Detect which cell encompasses the target text, then output its [x, y] center coordinate. 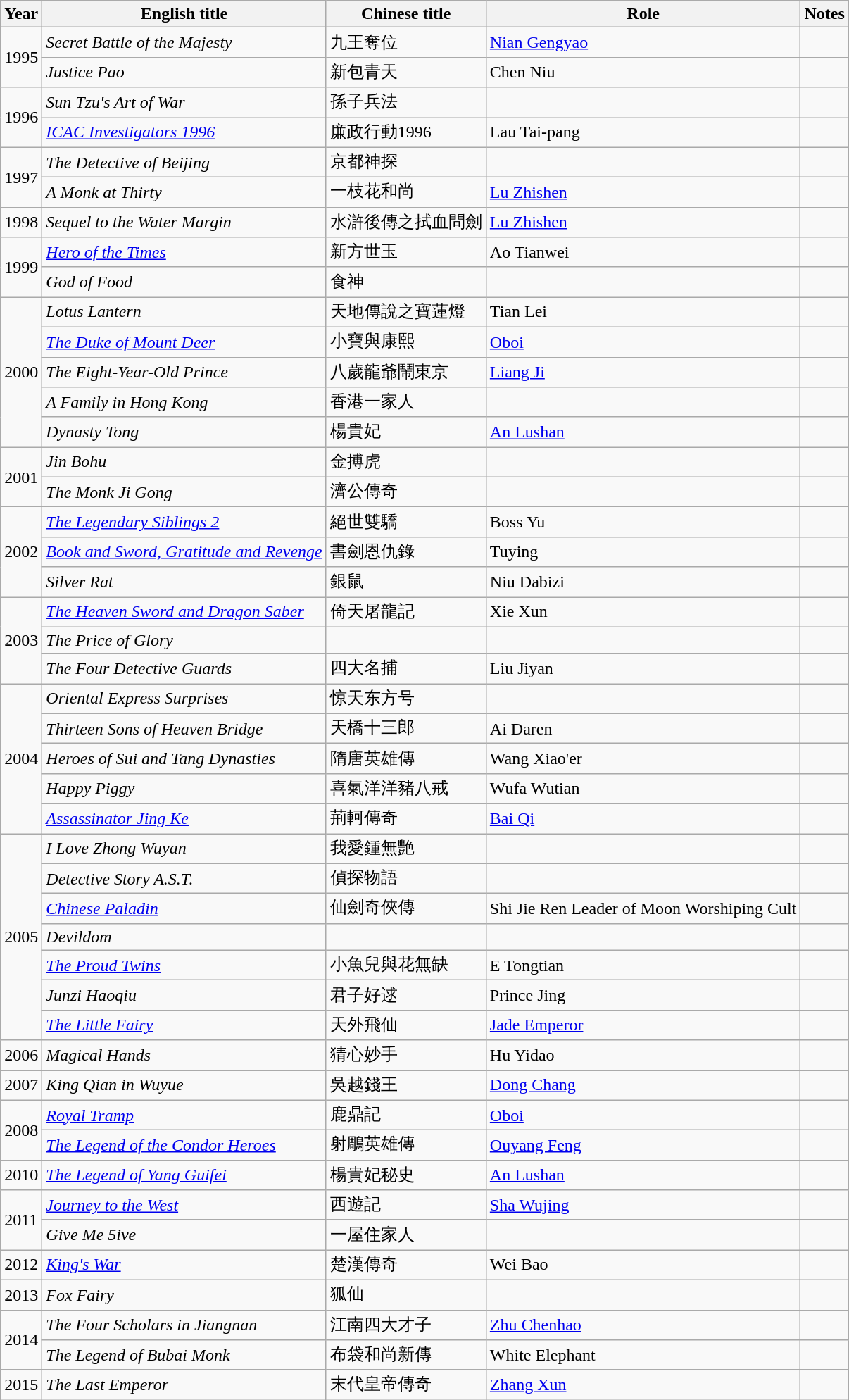
The Little Fairy [184, 1025]
Ouyang Feng [643, 1145]
The Duke of Mount Deer [184, 342]
2001 [21, 477]
Sha Wujing [643, 1206]
Sun Tzu's Art of War [184, 103]
A Monk at Thirty [184, 193]
2005 [21, 937]
Liang Ji [643, 372]
絕世雙驕 [405, 523]
八歲龍爺鬧東京 [405, 372]
孫子兵法 [405, 103]
Notes [824, 14]
天地傳說之寶蓮燈 [405, 313]
楚漢傳奇 [405, 1265]
Bai Qi [643, 818]
Zhang Xun [643, 1385]
Tian Lei [643, 313]
2004 [21, 759]
偵探物語 [405, 879]
2003 [21, 641]
Jin Bohu [184, 462]
天外飛仙 [405, 1025]
Shi Jie Ren Leader of Moon Worshiping Cult [643, 908]
Magical Hands [184, 1055]
書劍恩仇錄 [405, 552]
Journey to the West [184, 1206]
The Price of Glory [184, 640]
The Eight-Year-Old Prince [184, 372]
The Monk Ji Gong [184, 492]
King Qian in Wuyue [184, 1086]
Lau Tai-pang [643, 132]
The Four Detective Guards [184, 669]
English title [184, 14]
King's War [184, 1265]
西遊記 [405, 1206]
2006 [21, 1055]
Chen Niu [643, 72]
Liu Jiyan [643, 669]
Role [643, 14]
小寶與康熙 [405, 342]
楊貴妃秘史 [405, 1175]
食神 [405, 282]
The Last Emperor [184, 1385]
銀鼠 [405, 582]
Prince Jing [643, 996]
E Tongtian [643, 965]
布袋和尚新傳 [405, 1355]
2008 [21, 1130]
吳越錢王 [405, 1086]
楊貴妃 [405, 432]
Zhu Chenhao [643, 1325]
四大名捕 [405, 669]
Devildom [184, 937]
Detective Story A.S.T. [184, 879]
Assassinator Jing Ke [184, 818]
Dong Chang [643, 1086]
喜氣洋洋豬八戒 [405, 789]
The Legendary Siblings 2 [184, 523]
Jade Emperor [643, 1025]
京都神探 [405, 162]
Wang Xiao'er [643, 759]
Lotus Lantern [184, 313]
鹿鼎記 [405, 1115]
The Legend of Yang Guifei [184, 1175]
Chinese Paladin [184, 908]
2012 [21, 1265]
Give Me 5ive [184, 1235]
惊天东方号 [405, 699]
一枝花和尚 [405, 193]
1996 [21, 117]
2010 [21, 1175]
金搏虎 [405, 462]
The Four Scholars in Jiangnan [184, 1325]
Wufa Wutian [643, 789]
九王奪位 [405, 42]
狐仙 [405, 1294]
Boss Yu [643, 523]
2015 [21, 1385]
2002 [21, 552]
Niu Dabizi [643, 582]
1998 [21, 223]
Chinese title [405, 14]
一屋住家人 [405, 1235]
Oriental Express Surprises [184, 699]
Year [21, 14]
天橋十三郎 [405, 728]
The Heaven Sword and Dragon Saber [184, 613]
Silver Rat [184, 582]
I Love Zhong Wuyan [184, 849]
猜心妙手 [405, 1055]
White Elephant [643, 1355]
倚天屠龍記 [405, 613]
A Family in Hong Kong [184, 403]
Secret Battle of the Majesty [184, 42]
The Legend of Bubai Monk [184, 1355]
末代皇帝傳奇 [405, 1385]
仙劍奇俠傳 [405, 908]
射鵰英雄傳 [405, 1145]
Hu Yidao [643, 1055]
Ai Daren [643, 728]
江南四大才子 [405, 1325]
Tuying [643, 552]
1997 [21, 177]
Royal Tramp [184, 1115]
Ao Tianwei [643, 252]
Sequel to the Water Margin [184, 223]
君子好逑 [405, 996]
Heroes of Sui and Tang Dynasties [184, 759]
The Legend of the Condor Heroes [184, 1145]
1995 [21, 58]
Fox Fairy [184, 1294]
Justice Pao [184, 72]
Wei Bao [643, 1265]
香港一家人 [405, 403]
Nian Gengyao [643, 42]
God of Food [184, 282]
2013 [21, 1294]
The Proud Twins [184, 965]
Thirteen Sons of Heaven Bridge [184, 728]
Happy Piggy [184, 789]
2011 [21, 1220]
Dynasty Tong [184, 432]
2007 [21, 1086]
隋唐英雄傳 [405, 759]
廉政行動1996 [405, 132]
1999 [21, 268]
Junzi Haoqiu [184, 996]
新包青天 [405, 72]
荊軻傳奇 [405, 818]
Book and Sword, Gratitude and Revenge [184, 552]
The Detective of Beijing [184, 162]
水滸後傳之拭血問劍 [405, 223]
新方世玉 [405, 252]
Hero of the Times [184, 252]
ICAC Investigators 1996 [184, 132]
2014 [21, 1339]
2000 [21, 372]
小魚兒與花無缺 [405, 965]
Xie Xun [643, 613]
我愛鍾無艷 [405, 849]
濟公傳奇 [405, 492]
